Pinpoint the cell where the given text exists, returning its [x, y] midpoint coordinate. 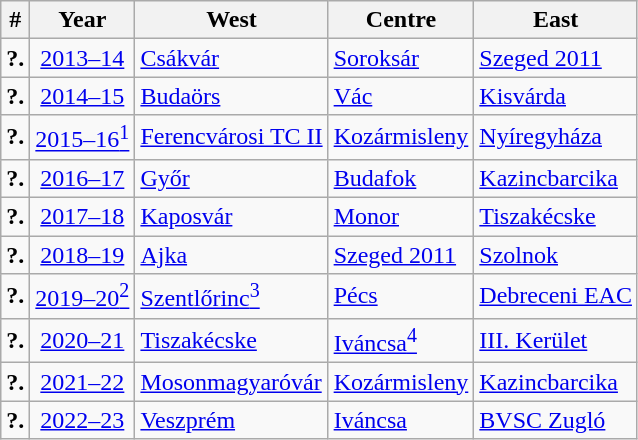
Pécs [401, 296]
Vác [401, 96]
Győr [232, 178]
Ajka [232, 255]
2013–14 [82, 58]
Nyíregyháza [556, 138]
# [16, 20]
Year [82, 20]
West [232, 20]
Soroksár [401, 58]
2016–17 [82, 178]
2018–19 [82, 255]
Szolnok [556, 255]
Szentlőrinc3 [232, 296]
BVSC Zugló [556, 420]
Iváncsa [401, 420]
Budafok [401, 178]
2022–23 [82, 420]
East [556, 20]
Veszprém [232, 420]
Budaörs [232, 96]
Mosonmagyaróvár [232, 382]
Debreceni EAC [556, 296]
Centre [401, 20]
2021–22 [82, 382]
2015–161 [82, 138]
III. Kerület [556, 340]
Monor [401, 217]
Ferencvárosi TC II [232, 138]
2017–18 [82, 217]
2020–21 [82, 340]
Kisvárda [556, 96]
Csákvár [232, 58]
2014–15 [82, 96]
Kaposvár [232, 217]
2019–202 [82, 296]
Iváncsa4 [401, 340]
